Search for the cell housing the specified text and yield its [x, y] center coordinate. 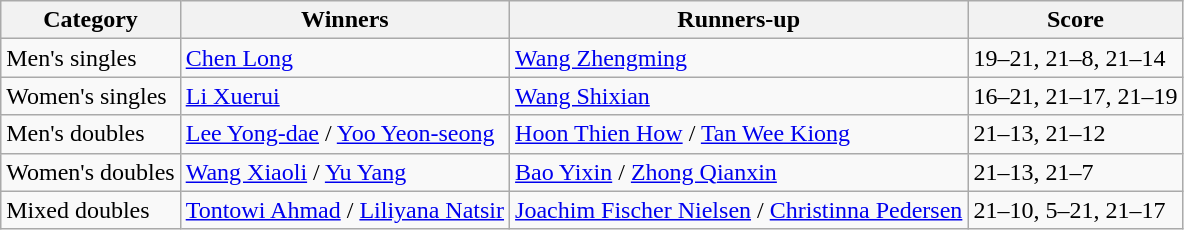
Women's doubles [90, 172]
Lee Yong-dae / Yoo Yeon-seong [344, 134]
Wang Zhengming [739, 58]
Runners-up [739, 20]
Tontowi Ahmad / Liliyana Natsir [344, 210]
16–21, 21–17, 21–19 [1076, 96]
21–10, 5–21, 21–17 [1076, 210]
Women's singles [90, 96]
Men's doubles [90, 134]
21–13, 21–12 [1076, 134]
Category [90, 20]
Li Xuerui [344, 96]
21–13, 21–7 [1076, 172]
Hoon Thien How / Tan Wee Kiong [739, 134]
Wang Xiaoli / Yu Yang [344, 172]
Chen Long [344, 58]
Men's singles [90, 58]
Wang Shixian [739, 96]
Bao Yixin / Zhong Qianxin [739, 172]
Winners [344, 20]
19–21, 21–8, 21–14 [1076, 58]
Mixed doubles [90, 210]
Joachim Fischer Nielsen / Christinna Pedersen [739, 210]
Score [1076, 20]
